Detect which cell encompasses the target text, then output its (X, Y) center coordinate. 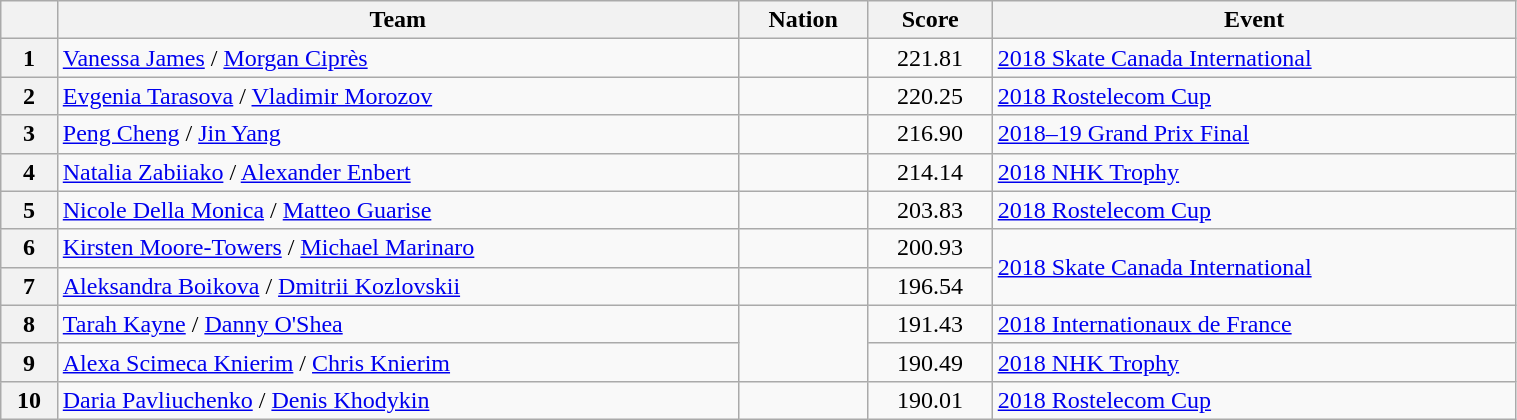
214.14 (930, 172)
216.90 (930, 134)
221.81 (930, 58)
10 (30, 400)
Daria Pavliuchenko / Denis Khodykin (398, 400)
Aleksandra Boikova / Dmitrii Kozlovskii (398, 286)
Vanessa James / Morgan Ciprès (398, 58)
190.01 (930, 400)
203.83 (930, 210)
Natalia Zabiiako / Alexander Enbert (398, 172)
Evgenia Tarasova / Vladimir Morozov (398, 96)
Nation (803, 20)
Team (398, 20)
2 (30, 96)
3 (30, 134)
Event (1254, 20)
7 (30, 286)
1 (30, 58)
200.93 (930, 248)
Peng Cheng / Jin Yang (398, 134)
220.25 (930, 96)
Score (930, 20)
Kirsten Moore-Towers / Michael Marinaro (398, 248)
Nicole Della Monica / Matteo Guarise (398, 210)
191.43 (930, 324)
2018 Internationaux de France (1254, 324)
9 (30, 362)
2018–19 Grand Prix Final (1254, 134)
6 (30, 248)
Alexa Scimeca Knierim / Chris Knierim (398, 362)
190.49 (930, 362)
Tarah Kayne / Danny O'Shea (398, 324)
5 (30, 210)
8 (30, 324)
4 (30, 172)
196.54 (930, 286)
